From the cell containing the given text, extract its center point as [X, Y] coordinate. 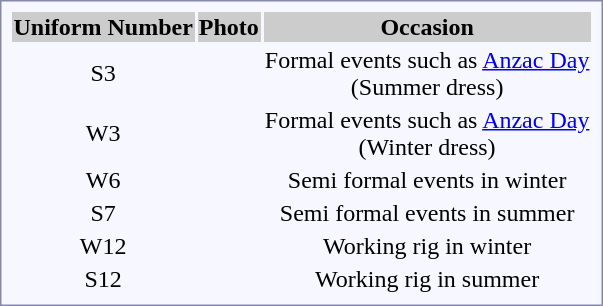
Occasion [427, 27]
S3 [103, 74]
S7 [103, 213]
W6 [103, 180]
Working rig in winter [427, 246]
Semi formal events in summer [427, 213]
Formal events such as Anzac Day(Summer dress) [427, 74]
Semi formal events in winter [427, 180]
Formal events such as Anzac Day(Winter dress) [427, 134]
W3 [103, 134]
Uniform Number [103, 27]
W12 [103, 246]
Photo [228, 27]
Working rig in summer [427, 279]
S12 [103, 279]
